Capture the cell that displays the provided text and extract its [X, Y] central coordinate. 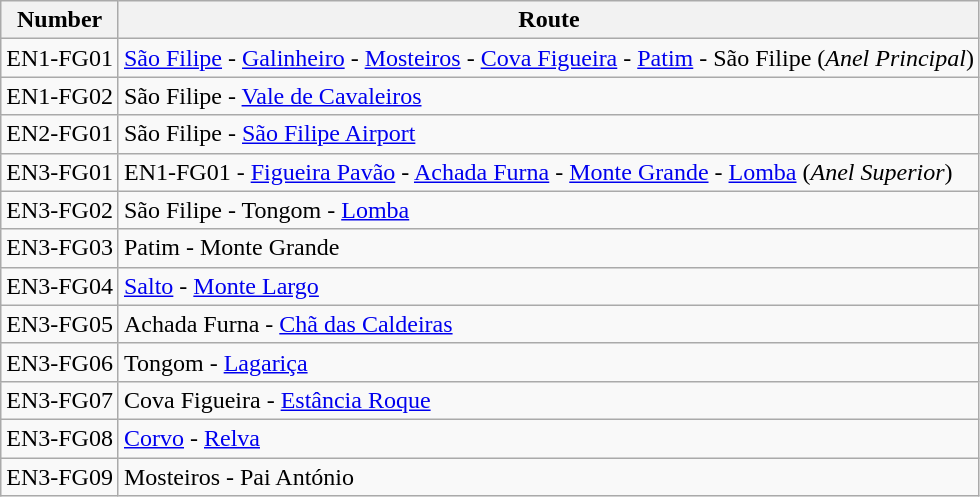
Mosteiros - Pai António [548, 477]
EN3-FG04 [60, 286]
EN3-FG05 [60, 324]
EN3-FG06 [60, 362]
EN3-FG03 [60, 248]
Achada Furna - Chã das Caldeiras [548, 324]
Tongom - Lagariça [548, 362]
Cova Figueira - Estância Roque [548, 400]
Number [60, 20]
EN3-FG07 [60, 400]
EN3-FG02 [60, 210]
EN3-FG01 [60, 172]
São Filipe - Vale de Cavaleiros [548, 96]
EN3-FG09 [60, 477]
EN1-FG01 - Figueira Pavão - Achada Furna - Monte Grande - Lomba (Anel Superior) [548, 172]
Patim - Monte Grande [548, 248]
Corvo - Relva [548, 438]
EN2-FG01 [60, 134]
São Filipe - Tongom - Lomba [548, 210]
EN1-FG02 [60, 96]
São Filipe - São Filipe Airport [548, 134]
EN3-FG08 [60, 438]
Salto - Monte Largo [548, 286]
EN1-FG01 [60, 58]
Route [548, 20]
São Filipe - Galinheiro - Mosteiros - Cova Figueira - Patim - São Filipe (Anel Principal) [548, 58]
